Locate the cell with the specified text and output its (x, y) center coordinate. 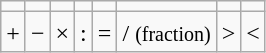
× (62, 32)
< (254, 32)
+ (14, 32)
= (104, 32)
> (228, 32)
/ (fraction) (166, 32)
: (84, 32)
− (38, 32)
